Locate the cell with the specified text and output its [x, y] center coordinate. 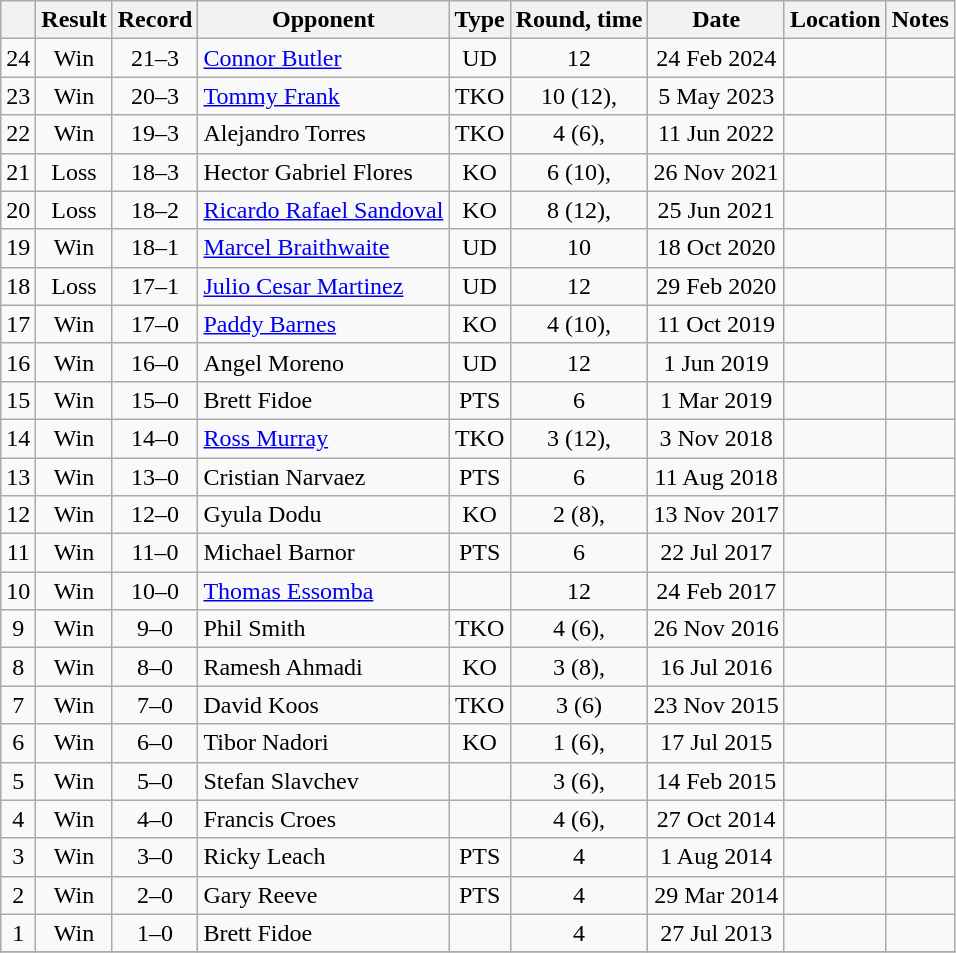
Francis Croes [324, 819]
6 (10), [579, 172]
Location [835, 20]
14–0 [155, 438]
13 [18, 477]
Paddy Barnes [324, 324]
16 [18, 362]
14 Feb 2015 [716, 781]
1 (6), [579, 743]
Record [155, 20]
Ricky Leach [324, 857]
10–0 [155, 591]
12–0 [155, 515]
22 [18, 134]
11 [18, 553]
3 (6) [579, 705]
2–0 [155, 895]
17–0 [155, 324]
7 [18, 705]
15–0 [155, 400]
Date [716, 20]
3 [18, 857]
5 May 2023 [716, 96]
9 [18, 629]
5 [18, 781]
1 Jun 2019 [716, 362]
1 Aug 2014 [716, 857]
14 [18, 438]
29 Mar 2014 [716, 895]
Thomas Essomba [324, 591]
Ramesh Ahmadi [324, 667]
18–1 [155, 248]
Stefan Slavchev [324, 781]
Phil Smith [324, 629]
20–3 [155, 96]
24 Feb 2024 [716, 58]
Alejandro Torres [324, 134]
1 Mar 2019 [716, 400]
17 [18, 324]
4–0 [155, 819]
3 (6), [579, 781]
Ross Murray [324, 438]
Marcel Braithwaite [324, 248]
1–0 [155, 933]
7–0 [155, 705]
Julio Cesar Martinez [324, 286]
5–0 [155, 781]
21–3 [155, 58]
17–1 [155, 286]
19–3 [155, 134]
24 Feb 2017 [716, 591]
3–0 [155, 857]
15 [18, 400]
27 Oct 2014 [716, 819]
Round, time [579, 20]
18 Oct 2020 [716, 248]
Cristian Narvaez [324, 477]
8 (12), [579, 210]
1 [18, 933]
Notes [920, 20]
Ricardo Rafael Sandoval [324, 210]
6–0 [155, 743]
Tommy Frank [324, 96]
9–0 [155, 629]
Type [480, 20]
Result [74, 20]
11 Oct 2019 [716, 324]
11–0 [155, 553]
2 [18, 895]
8–0 [155, 667]
Connor Butler [324, 58]
16–0 [155, 362]
10 (12), [579, 96]
2 (8), [579, 515]
Angel Moreno [324, 362]
Tibor Nadori [324, 743]
David Koos [324, 705]
25 Jun 2021 [716, 210]
26 Nov 2016 [716, 629]
Hector Gabriel Flores [324, 172]
17 Jul 2015 [716, 743]
8 [18, 667]
19 [18, 248]
3 (12), [579, 438]
22 Jul 2017 [716, 553]
3 (8), [579, 667]
20 [18, 210]
23 Nov 2015 [716, 705]
21 [18, 172]
23 [18, 96]
13 Nov 2017 [716, 515]
24 [18, 58]
Gary Reeve [324, 895]
18–3 [155, 172]
18–2 [155, 210]
Opponent [324, 20]
18 [18, 286]
11 Jun 2022 [716, 134]
4 (10), [579, 324]
Gyula Dodu [324, 515]
Michael Barnor [324, 553]
27 Jul 2013 [716, 933]
11 Aug 2018 [716, 477]
13–0 [155, 477]
3 Nov 2018 [716, 438]
26 Nov 2021 [716, 172]
16 Jul 2016 [716, 667]
29 Feb 2020 [716, 286]
